Detect which cell encompasses the target text, then output its [X, Y] center coordinate. 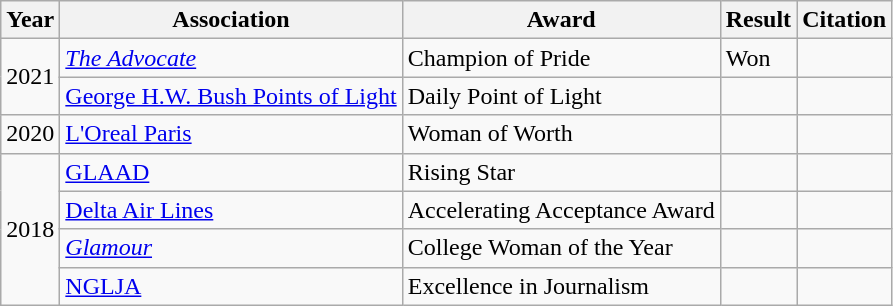
Association [231, 20]
The Advocate [231, 58]
Result [758, 20]
Citation [844, 20]
George H.W. Bush Points of Light [231, 96]
Daily Point of Light [561, 96]
Excellence in Journalism [561, 286]
Rising Star [561, 172]
Won [758, 58]
Woman of Worth [561, 134]
2021 [30, 77]
Glamour [231, 248]
2020 [30, 134]
Champion of Pride [561, 58]
Year [30, 20]
2018 [30, 229]
College Woman of the Year [561, 248]
Award [561, 20]
Delta Air Lines [231, 210]
NGLJA [231, 286]
L'Oreal Paris [231, 134]
GLAAD [231, 172]
Accelerating Acceptance Award [561, 210]
